For the text-containing cell, return its midpoint in [X, Y] coordinate format. 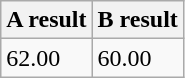
B result [138, 20]
A result [46, 20]
62.00 [46, 58]
60.00 [138, 58]
